Scan for the cell matching the given text and deliver its (x, y) coordinate at center. 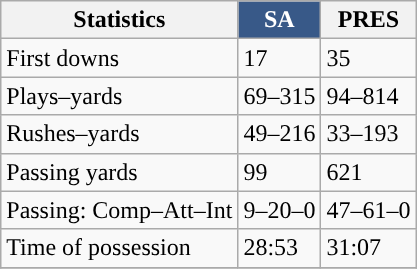
35 (368, 58)
94–814 (368, 96)
69–315 (280, 96)
Time of possession (120, 248)
SA (280, 20)
Plays–yards (120, 96)
621 (368, 172)
Passing yards (120, 172)
28:53 (280, 248)
33–193 (368, 134)
49–216 (280, 134)
Rushes–yards (120, 134)
PRES (368, 20)
31:07 (368, 248)
Passing: Comp–Att–Int (120, 210)
Statistics (120, 20)
First downs (120, 58)
47–61–0 (368, 210)
17 (280, 58)
99 (280, 172)
9–20–0 (280, 210)
